Search for the cell housing the specified text and yield its [x, y] center coordinate. 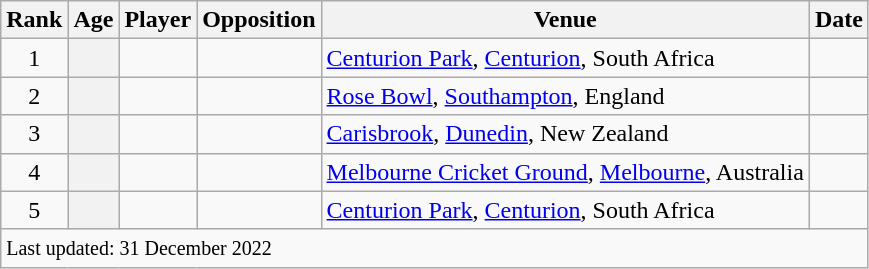
Carisbrook, Dunedin, New Zealand [565, 134]
Rose Bowl, Southampton, England [565, 96]
2 [34, 96]
5 [34, 210]
Venue [565, 20]
Opposition [259, 20]
Melbourne Cricket Ground, Melbourne, Australia [565, 172]
Rank [34, 20]
Age [94, 20]
3 [34, 134]
1 [34, 58]
Player [158, 20]
Date [838, 20]
4 [34, 172]
Last updated: 31 December 2022 [435, 248]
